Determine the [x, y] coordinate at the center of the cell enclosing the given text.  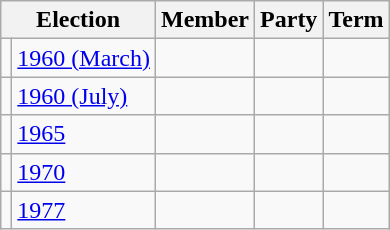
Term [356, 20]
1970 [84, 172]
1960 (July) [84, 96]
Election [78, 20]
Party [289, 20]
Member [206, 20]
1960 (March) [84, 58]
1977 [84, 210]
1965 [84, 134]
